Detect which cell encompasses the target text, then output its [x, y] center coordinate. 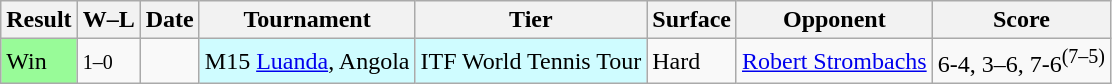
Win [39, 62]
W–L [108, 20]
M15 Luanda, Angola [307, 62]
Opponent [834, 20]
Result [39, 20]
Tier [531, 20]
6-4, 3–6, 7-6(7–5) [1021, 62]
Robert Strombachs [834, 62]
Surface [692, 20]
Hard [692, 62]
Tournament [307, 20]
Date [170, 20]
1–0 [108, 62]
ITF World Tennis Tour [531, 62]
Score [1021, 20]
